Locate the cell with the specified text and output its [x, y] center coordinate. 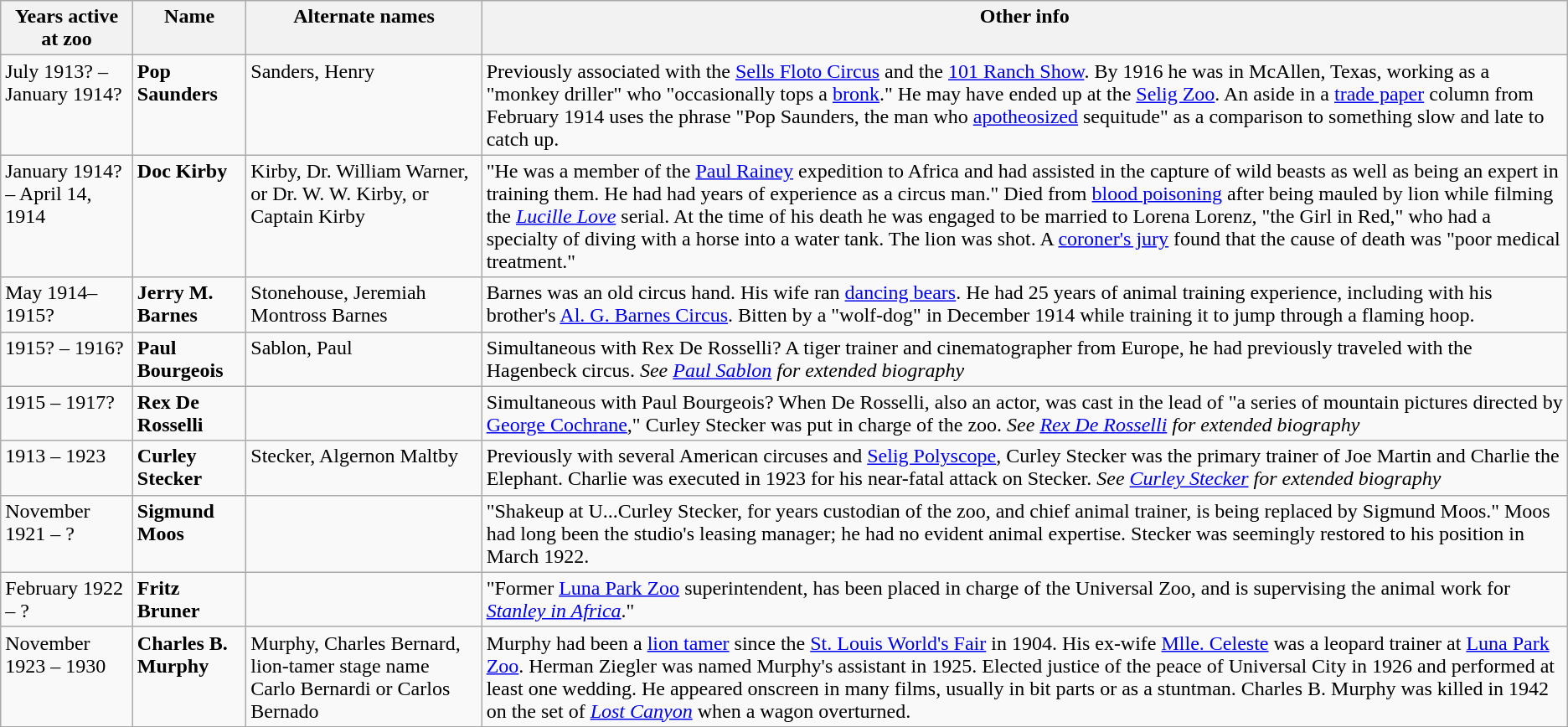
Curley Stecker [189, 467]
May 1914–1915? [67, 305]
July 1913? – January 1914? [67, 106]
1915 – 1917? [67, 414]
Alternate names [364, 28]
Pop Saunders [189, 106]
Years active at zoo [67, 28]
Charles B. Murphy [189, 677]
Fritz Bruner [189, 600]
Sablon, Paul [364, 358]
Sigmund Moos [189, 534]
Name [189, 28]
1913 – 1923 [67, 467]
Murphy, Charles Bernard, lion-tamer stage name Carlo Bernardi or Carlos Bernado [364, 677]
"Former Luna Park Zoo superintendent, has been placed in charge of the Universal Zoo, and is supervising the animal work for Stanley in Africa." [1024, 600]
Other info [1024, 28]
Jerry M. Barnes [189, 305]
Stonehouse, Jeremiah Montross Barnes [364, 305]
Rex De Rosselli [189, 414]
January 1914? – April 14, 1914 [67, 216]
November 1923 – 1930 [67, 677]
1915? – 1916? [67, 358]
Kirby, Dr. William Warner, or Dr. W. W. Kirby, or Captain Kirby [364, 216]
Doc Kirby [189, 216]
February 1922 – ? [67, 600]
Sanders, Henry [364, 106]
Stecker, Algernon Maltby [364, 467]
Paul Bourgeois [189, 358]
November 1921 – ? [67, 534]
